Find where the given text appears and provide that cell's center as (x, y) coordinate. 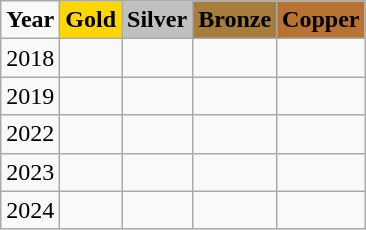
2022 (30, 134)
2019 (30, 96)
Copper (321, 20)
Year (30, 20)
Gold (91, 20)
2023 (30, 172)
2024 (30, 210)
Silver (158, 20)
2018 (30, 58)
Bronze (235, 20)
